Capture the cell that displays the provided text and extract its (x, y) central coordinate. 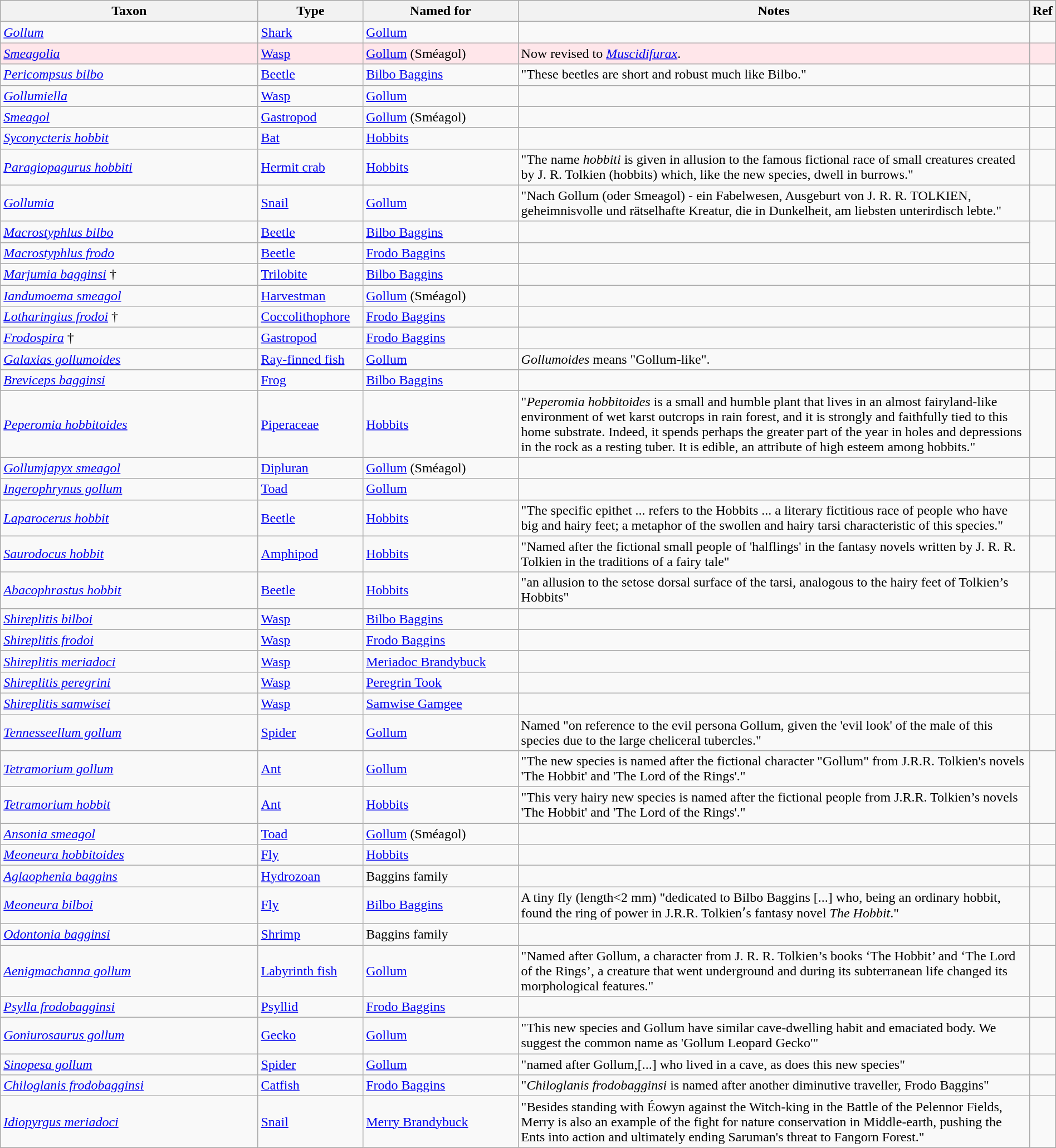
Hydrozoan (311, 876)
Gollumia (129, 203)
Aenigmachanna gollum (129, 970)
Odontonia bagginsi (129, 934)
Hermit crab (311, 167)
Ray-finned fish (311, 359)
Psylla frodobagginsi (129, 1007)
Abacophrastus hobbit (129, 590)
Peperomia hobbitoides (129, 424)
Tennesseellum gollum (129, 732)
Lotharingius frodoi † (129, 317)
Samwise Gamgee (441, 704)
Shireplitis bilboi (129, 619)
Meriadoc Brandybuck (441, 661)
Syconycteris hobbit (129, 138)
Paragiopagurus hobbiti (129, 167)
Galaxias gollumoides (129, 359)
Shireplitis meriadoci (129, 661)
Shireplitis frodoi (129, 640)
Sinopesa gollum (129, 1064)
Gecko (311, 1036)
Merry Brandybuck (441, 1122)
Ingerophrynus gollum (129, 489)
Tetramorium hobbit (129, 805)
"The new species is named after the fictional character "Gollum" from J.R.R. Tolkien's novels 'The Hobbit' and 'The Lord of the Rings'." (774, 769)
"This new species and Gollum have similar cave-dwelling habit and emaciated body. We suggest the common name as 'Gollum Leopard Gecko'" (774, 1036)
Bat (311, 138)
Macrostyphlus bilbo (129, 232)
Peregrin Took (441, 682)
Meoneura hobbitoides (129, 855)
Shireplitis samwisei (129, 704)
Shrimp (311, 934)
Saurodocus hobbit (129, 554)
Meoneura bilboi (129, 906)
Iandumoema smeagol (129, 296)
Type (311, 11)
Labyrinth fish (311, 970)
Harvestman (311, 296)
"Named after the fictional small people of 'halflings' in the fantasy novels written by J. R. R. Tolkien in the traditions of a fairy tale" (774, 554)
Laparocerus hobbit (129, 518)
Taxon (129, 11)
Gollumoides means "Gollum-like". (774, 359)
Macrostyphlus frodo (129, 253)
Notes (774, 11)
Tetramorium gollum (129, 769)
Now revised to Muscidifurax. (774, 53)
Trilobite (311, 274)
Breviceps bagginsi (129, 380)
Aglaophenia baggins (129, 876)
"named after Gollum,[...] who lived in a cave, as does this new species" (774, 1064)
Frog (311, 380)
Frodospira † (129, 338)
Psyllid (311, 1007)
Coccolithophore (311, 317)
Gollumiella (129, 96)
"Chiloglanis frodobagginsi is named after another diminutive traveller, Frodo Baggins" (774, 1086)
Ansonia smeagol (129, 834)
Goniurosaurus gollum (129, 1036)
Idiopyrgus meriadoci (129, 1122)
"These beetles are short and robust much like Bilbo." (774, 75)
Named "on reference to the evil persona Gollum, given the 'evil look' of the male of this species due to the large cheliceral tubercles." (774, 732)
Ref (1043, 11)
"This very hairy new species is named after the fictional people from J.R.R. Tolkien’s novels 'The Hobbit' and 'The Lord of the Rings'." (774, 805)
Gollumjapyx smeagol (129, 468)
Amphipod (311, 554)
"an allusion to the setose dorsal surface of the tarsi, analogous to the hairy feet of Tolkien’s Hobbits" (774, 590)
Shark (311, 32)
Pericompsus bilbo (129, 75)
Named for (441, 11)
Smeagol (129, 117)
Piperaceae (311, 424)
Catfish (311, 1086)
Dipluran (311, 468)
Chiloglanis frodobagginsi (129, 1086)
Shireplitis peregrini (129, 682)
Marjumia bagginsi † (129, 274)
Smeagolia (129, 53)
